Scan for the cell matching the given text and deliver its [X, Y] coordinate at center. 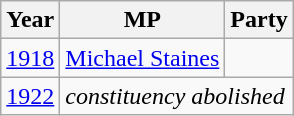
MP [142, 20]
Michael Staines [142, 58]
Year [30, 20]
1918 [30, 58]
constituency abolished [176, 96]
Party [259, 20]
1922 [30, 96]
